Determine the (x, y) coordinate at the center of the cell enclosing the given text.  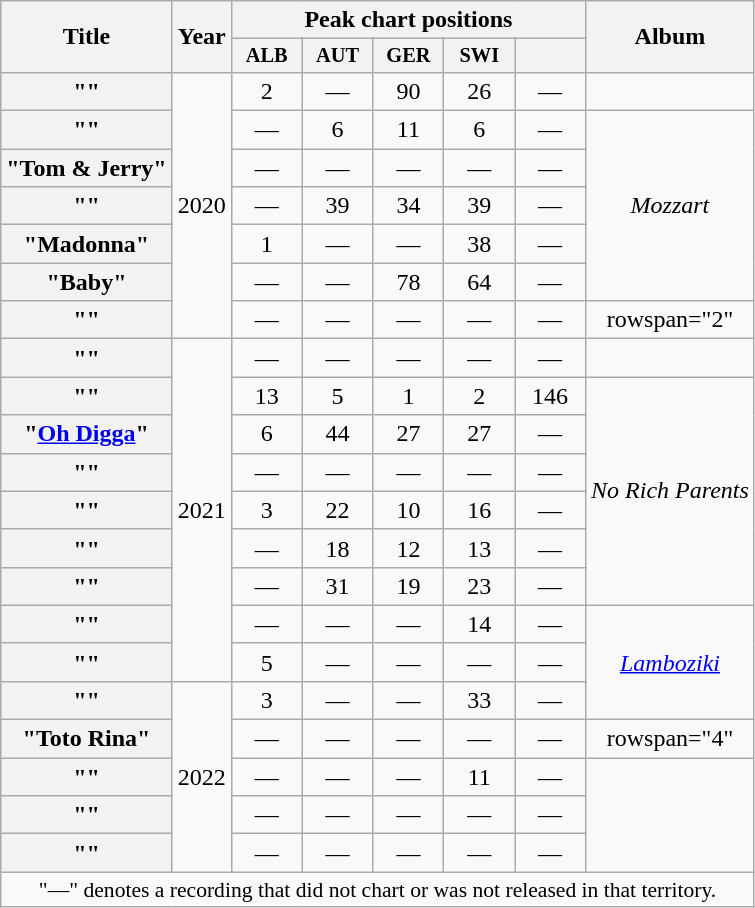
33 (480, 700)
146 (550, 396)
14 (480, 624)
34 (408, 206)
78 (408, 282)
19 (408, 586)
2022 (202, 776)
38 (480, 244)
10 (408, 510)
44 (338, 434)
2021 (202, 510)
Mozzart (670, 206)
Lamboziki (670, 662)
"—" denotes a recording that did not chart or was not released in that territory. (378, 890)
90 (408, 91)
GER (408, 56)
rowspan="4" (670, 739)
16 (480, 510)
No Rich Parents (670, 491)
64 (480, 282)
"Madonna" (86, 244)
"Oh Digga" (86, 434)
Album (670, 37)
SWI (480, 56)
Title (86, 37)
23 (480, 586)
AUT (338, 56)
Peak chart positions (408, 20)
ALB (266, 56)
"Toto Rina" (86, 739)
"Tom & Jerry" (86, 168)
22 (338, 510)
2020 (202, 205)
26 (480, 91)
Year (202, 37)
"Baby" (86, 282)
12 (408, 548)
31 (338, 586)
18 (338, 548)
rowspan="2" (670, 320)
